Locate the cell with the specified text and output its (X, Y) center coordinate. 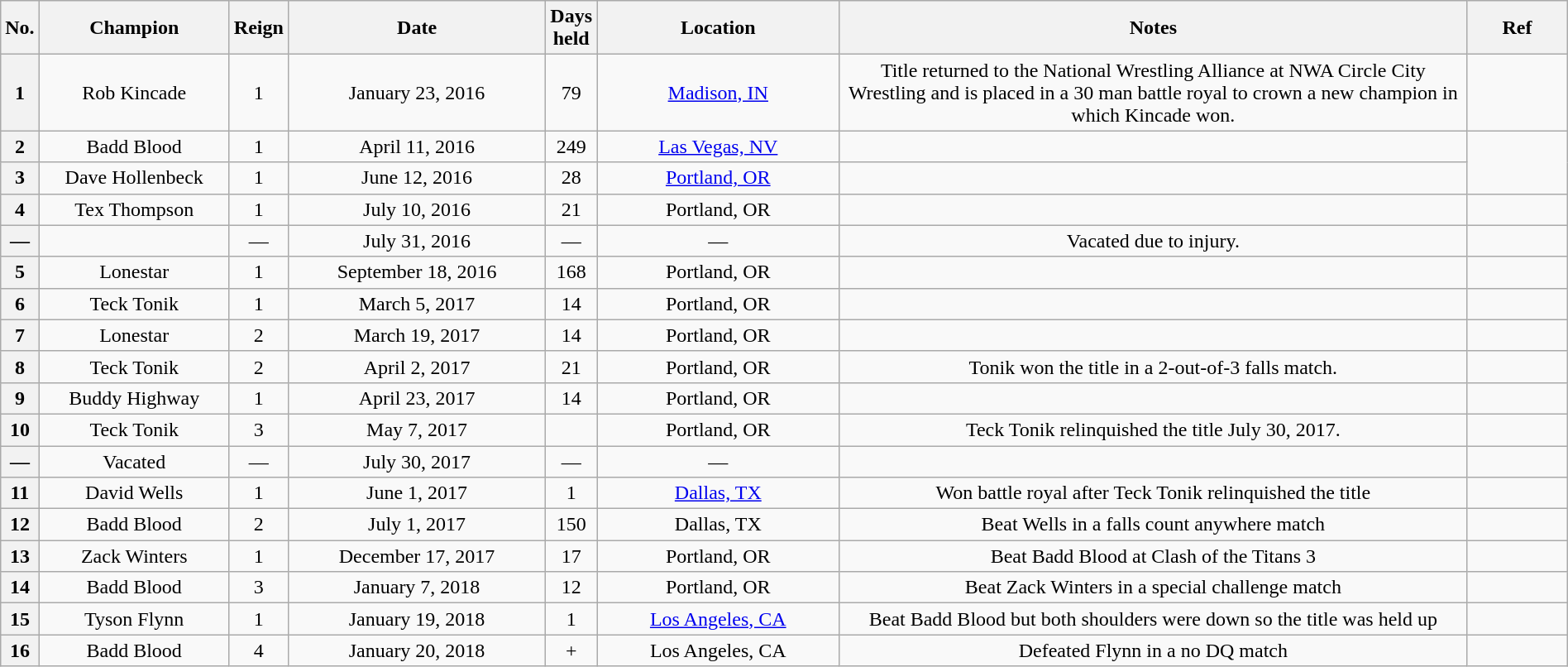
5 (20, 272)
January 7, 2018 (417, 588)
Buddy Highway (134, 398)
15 (20, 619)
150 (571, 525)
Days held (571, 28)
6 (20, 304)
+ (571, 650)
July 10, 2016 (417, 209)
April 23, 2017 (417, 398)
Defeated Flynn in a no DQ match (1153, 650)
No. (20, 28)
April 11, 2016 (417, 146)
Beat Badd Blood but both shoulders were down so the title was held up (1153, 619)
January 19, 2018 (417, 619)
Notes (1153, 28)
June 1, 2017 (417, 493)
Vacated (134, 461)
April 2, 2017 (417, 367)
July 1, 2017 (417, 525)
Tyson Flynn (134, 619)
10 (20, 429)
July 31, 2016 (417, 241)
28 (571, 178)
168 (571, 272)
July 30, 2017 (417, 461)
David Wells (134, 493)
Beat Wells in a falls count anywhere match (1153, 525)
Teck Tonik relinquished the title July 30, 2017. (1153, 429)
Vacated due to injury. (1153, 241)
September 18, 2016 (417, 272)
17 (571, 556)
Champion (134, 28)
11 (20, 493)
13 (20, 556)
March 5, 2017 (417, 304)
Rob Kincade (134, 93)
Location (718, 28)
December 17, 2017 (417, 556)
Beat Zack Winters in a special challenge match (1153, 588)
January 20, 2018 (417, 650)
16 (20, 650)
June 12, 2016 (417, 178)
Tonik won the title in a 2-out-of-3 falls match. (1153, 367)
Tex Thompson (134, 209)
249 (571, 146)
9 (20, 398)
7 (20, 335)
Ref (1518, 28)
Date (417, 28)
Dave Hollenbeck (134, 178)
Beat Badd Blood at Clash of the Titans 3 (1153, 556)
Zack Winters (134, 556)
8 (20, 367)
Won battle royal after Teck Tonik relinquished the title (1153, 493)
79 (571, 93)
Madison, IN (718, 93)
May 7, 2017 (417, 429)
January 23, 2016 (417, 93)
Reign (258, 28)
March 19, 2017 (417, 335)
Las Vegas, NV (718, 146)
